For the text-containing cell, return its midpoint in [x, y] coordinate format. 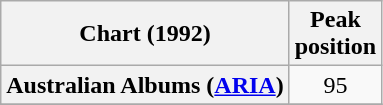
95 [335, 85]
Australian Albums (ARIA) [145, 85]
Chart (1992) [145, 34]
Peakposition [335, 34]
